From the cell containing the given text, extract its center point as [X, Y] coordinate. 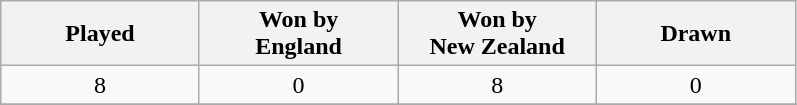
Drawn [696, 34]
Played [100, 34]
Won byNew Zealand [498, 34]
Won byEngland [298, 34]
